Identify which cell holds the provided text, then report its [X, Y] central coordinate. 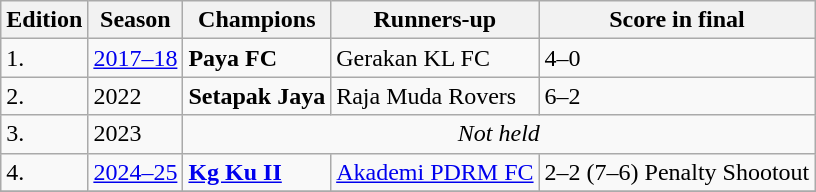
3. [44, 134]
2–2 (7–6) Penalty Shootout [677, 172]
2. [44, 96]
Akademi PDRM FC [435, 172]
Kg Ku II [257, 172]
Champions [257, 20]
Raja Muda Rovers [435, 96]
6–2 [677, 96]
Setapak Jaya [257, 96]
4. [44, 172]
Edition [44, 20]
Gerakan KL FC [435, 58]
Score in final [677, 20]
1. [44, 58]
Runners-up [435, 20]
2017–18 [136, 58]
2022 [136, 96]
Not held [499, 134]
Season [136, 20]
Paya FC [257, 58]
2024–25 [136, 172]
2023 [136, 134]
4–0 [677, 58]
